Return the (x, y) coordinate for the center point of the cell that contains the specified text.  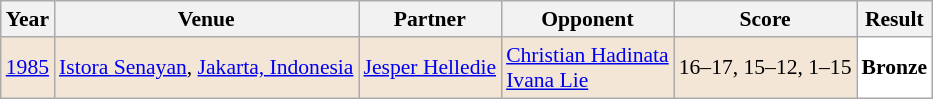
Istora Senayan, Jakarta, Indonesia (206, 68)
Result (894, 19)
Opponent (588, 19)
Bronze (894, 68)
Year (28, 19)
Christian Hadinata Ivana Lie (588, 68)
Venue (206, 19)
Partner (430, 19)
1985 (28, 68)
Jesper Helledie (430, 68)
16–17, 15–12, 1–15 (766, 68)
Score (766, 19)
